Provide the [X, Y] coordinate of the cell's center where the given text is located.  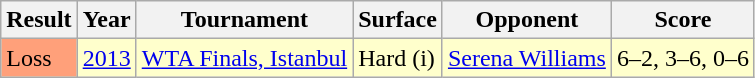
Result [39, 20]
Score [682, 20]
Hard (i) [398, 58]
Surface [398, 20]
Serena Williams [526, 58]
6–2, 3–6, 0–6 [682, 58]
Loss [39, 58]
Year [106, 20]
2013 [106, 58]
Opponent [526, 20]
WTA Finals, Istanbul [244, 58]
Tournament [244, 20]
